Return (x, y) of the center of cell containing provided text 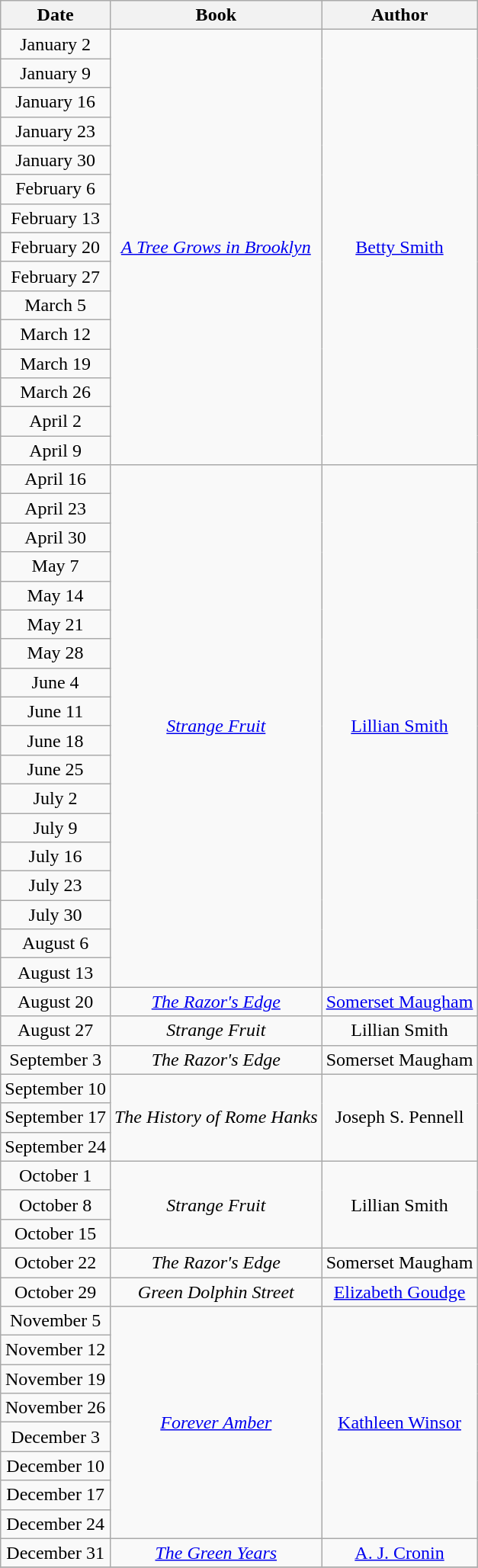
April 2 (56, 422)
Kathleen Winsor (399, 1422)
September 10 (56, 1089)
December 3 (56, 1437)
December 17 (56, 1495)
A. J. Cronin (399, 1553)
October 8 (56, 1204)
November 5 (56, 1321)
Green Dolphin Street (216, 1292)
Joseph S. Pennell (399, 1117)
Forever Amber (216, 1422)
Author (399, 15)
June 11 (56, 711)
Elizabeth Goudge (399, 1292)
July 30 (56, 915)
March 26 (56, 393)
April 30 (56, 537)
October 29 (56, 1292)
May 14 (56, 595)
February 6 (56, 189)
October 22 (56, 1262)
The History of Rome Hanks (216, 1117)
February 13 (56, 218)
October 15 (56, 1233)
August 13 (56, 973)
July 9 (56, 827)
August 20 (56, 1002)
December 24 (56, 1524)
June 25 (56, 769)
September 17 (56, 1117)
November 12 (56, 1350)
March 12 (56, 334)
December 31 (56, 1553)
June 18 (56, 740)
February 20 (56, 247)
Betty Smith (399, 247)
November 19 (56, 1379)
January 16 (56, 102)
September 24 (56, 1146)
November 26 (56, 1408)
May 7 (56, 566)
Date (56, 15)
January 2 (56, 44)
April 23 (56, 508)
July 16 (56, 857)
February 27 (56, 276)
January 23 (56, 131)
August 6 (56, 944)
July 2 (56, 798)
July 23 (56, 886)
January 30 (56, 160)
The Green Years (216, 1553)
August 27 (56, 1031)
April 9 (56, 451)
May 28 (56, 653)
September 3 (56, 1060)
May 21 (56, 624)
March 5 (56, 305)
June 4 (56, 682)
January 9 (56, 73)
October 1 (56, 1175)
Book (216, 15)
December 10 (56, 1466)
March 19 (56, 364)
April 16 (56, 479)
A Tree Grows in Brooklyn (216, 247)
